Return the [x, y] coordinate for the center point of the cell that contains the specified text.  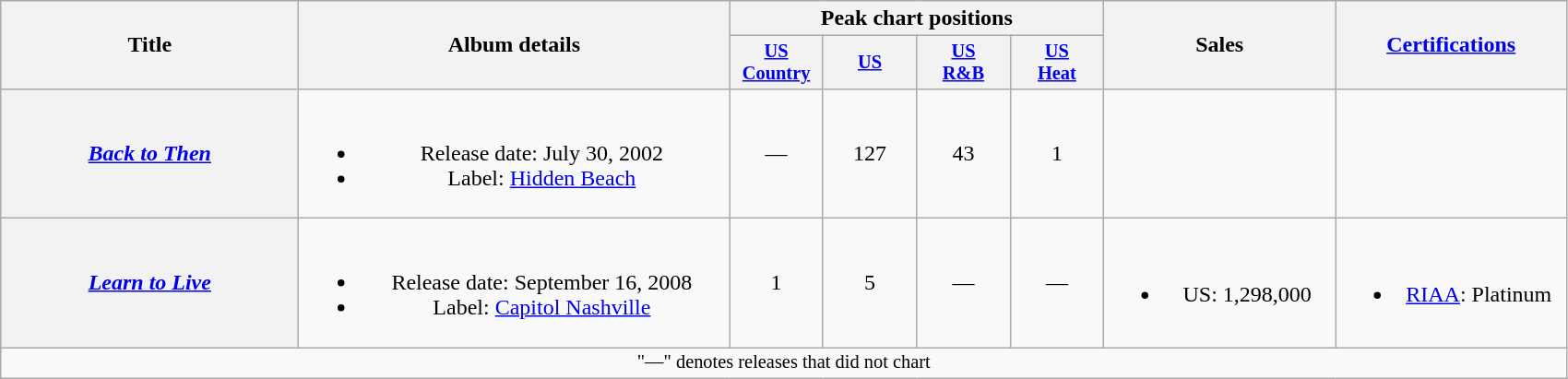
Peak chart positions [917, 18]
USHeat [1057, 63]
5 [869, 283]
RIAA: Platinum [1452, 283]
US [869, 63]
US Country [777, 63]
Release date: July 30, 2002Label: Hidden Beach [515, 153]
Back to Then [149, 153]
127 [869, 153]
Album details [515, 45]
USR&B [963, 63]
Learn to Live [149, 283]
Certifications [1452, 45]
Title [149, 45]
Sales [1219, 45]
"—" denotes releases that did not chart [784, 363]
Release date: September 16, 2008Label: Capitol Nashville [515, 283]
US: 1,298,000 [1219, 283]
43 [963, 153]
